Extract the (X, Y) coordinate from the center of the cell holding the provided text.  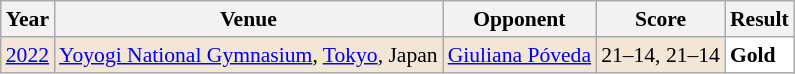
Gold (760, 55)
Result (760, 19)
21–14, 21–14 (660, 55)
Opponent (520, 19)
Giuliana Póveda (520, 55)
2022 (28, 55)
Venue (248, 19)
Yoyogi National Gymnasium, Tokyo, Japan (248, 55)
Year (28, 19)
Score (660, 19)
